Detect which cell encompasses the target text, then output its (x, y) center coordinate. 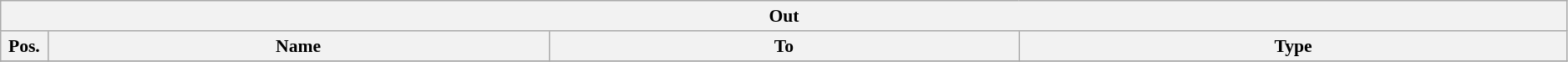
Pos. (24, 46)
Out (784, 16)
Type (1293, 46)
To (784, 46)
Name (298, 46)
